Locate the cell with the specified text and output its [X, Y] center coordinate. 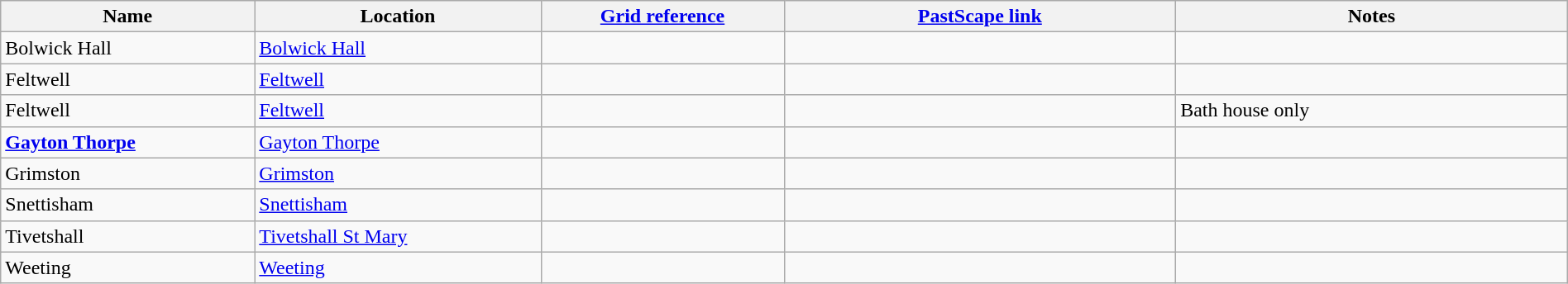
Name [127, 17]
Notes [1372, 17]
PastScape link [980, 17]
Location [398, 17]
Grid reference [662, 17]
Bath house only [1372, 111]
Tivetshall St Mary [398, 236]
Tivetshall [127, 236]
